Output the [X, Y] coordinate of the center of the cell containing the given text.  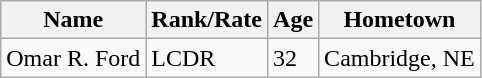
Omar R. Ford [74, 58]
Cambridge, NE [400, 58]
Rank/Rate [207, 20]
Hometown [400, 20]
Age [294, 20]
LCDR [207, 58]
32 [294, 58]
Name [74, 20]
